Determine the [x, y] coordinate at the center of the cell enclosing the given text.  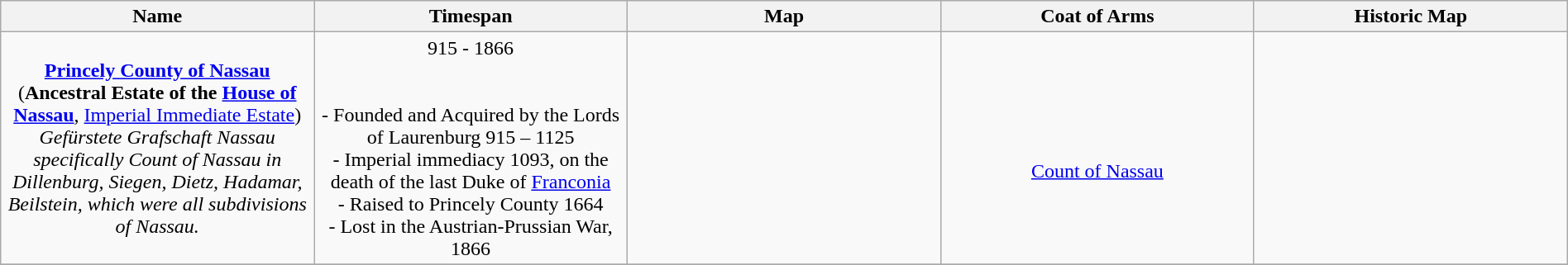
Timespan [471, 17]
Map [784, 17]
Name [157, 17]
Historic Map [1411, 17]
Count of Nassau [1097, 149]
Coat of Arms [1097, 17]
